Locate the cell with the specified text and output its (x, y) center coordinate. 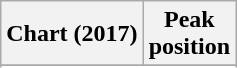
Chart (2017) (72, 34)
Peakposition (189, 34)
